Provide the [x, y] coordinate of the cell's center where the given text is located.  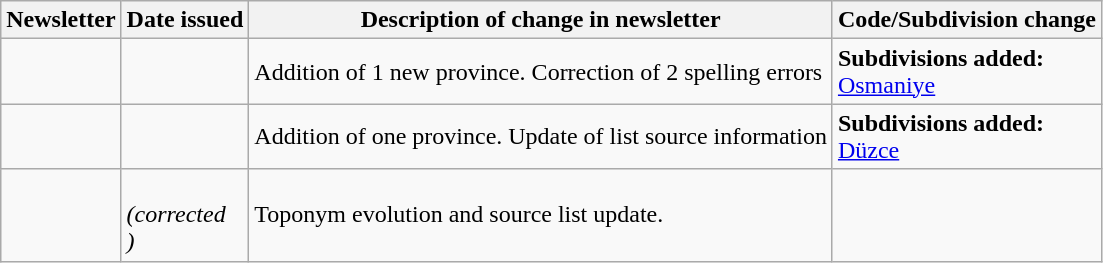
Addition of 1 new province. Correction of 2 spelling errors [541, 72]
Description of change in newsletter [541, 20]
Code/Subdivision change [966, 20]
Subdivisions added: Osmaniye [966, 72]
Toponym evolution and source list update. [541, 215]
Date issued [185, 20]
Subdivisions added: Düzce [966, 136]
(corrected ) [185, 215]
Newsletter [61, 20]
Addition of one province. Update of list source information [541, 136]
